Output the [x, y] coordinate of the center of the cell containing the given text.  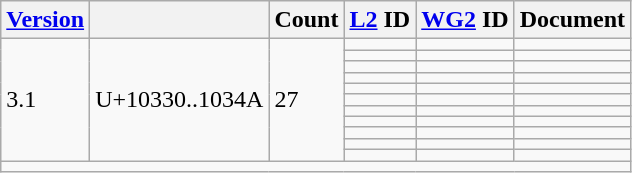
27 [306, 100]
WG2 ID [465, 20]
U+10330..1034A [180, 100]
Count [306, 20]
L2 ID [380, 20]
3.1 [46, 100]
Version [46, 20]
Document [572, 20]
